Output the (x, y) coordinate of the center of the cell containing the given text.  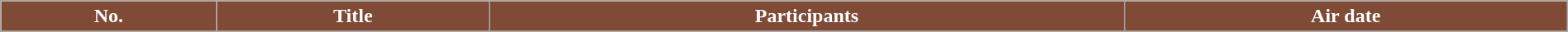
Participants (807, 16)
Air date (1346, 16)
No. (109, 16)
Title (353, 16)
